Identify which cell holds the provided text, then report its (X, Y) central coordinate. 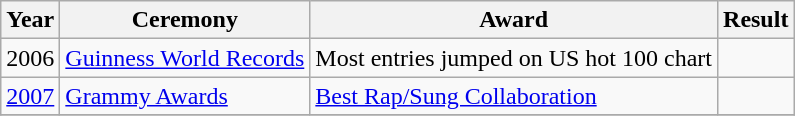
Guinness World Records (185, 58)
2007 (30, 96)
Award (514, 20)
Year (30, 20)
Result (756, 20)
Most entries jumped on US hot 100 chart (514, 58)
Grammy Awards (185, 96)
Ceremony (185, 20)
Best Rap/Sung Collaboration (514, 96)
2006 (30, 58)
